Output the [x, y] coordinate of the center of the cell containing the given text.  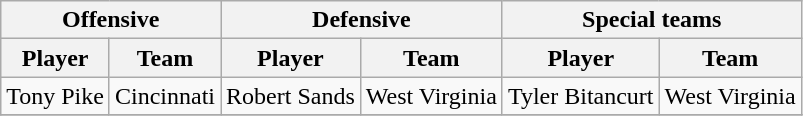
Offensive [111, 20]
Special teams [652, 20]
Tyler Bitancurt [580, 96]
Defensive [362, 20]
Robert Sands [291, 96]
Cincinnati [164, 96]
Tony Pike [56, 96]
